Provide the (X, Y) coordinate of the cell's center where the given text is located.  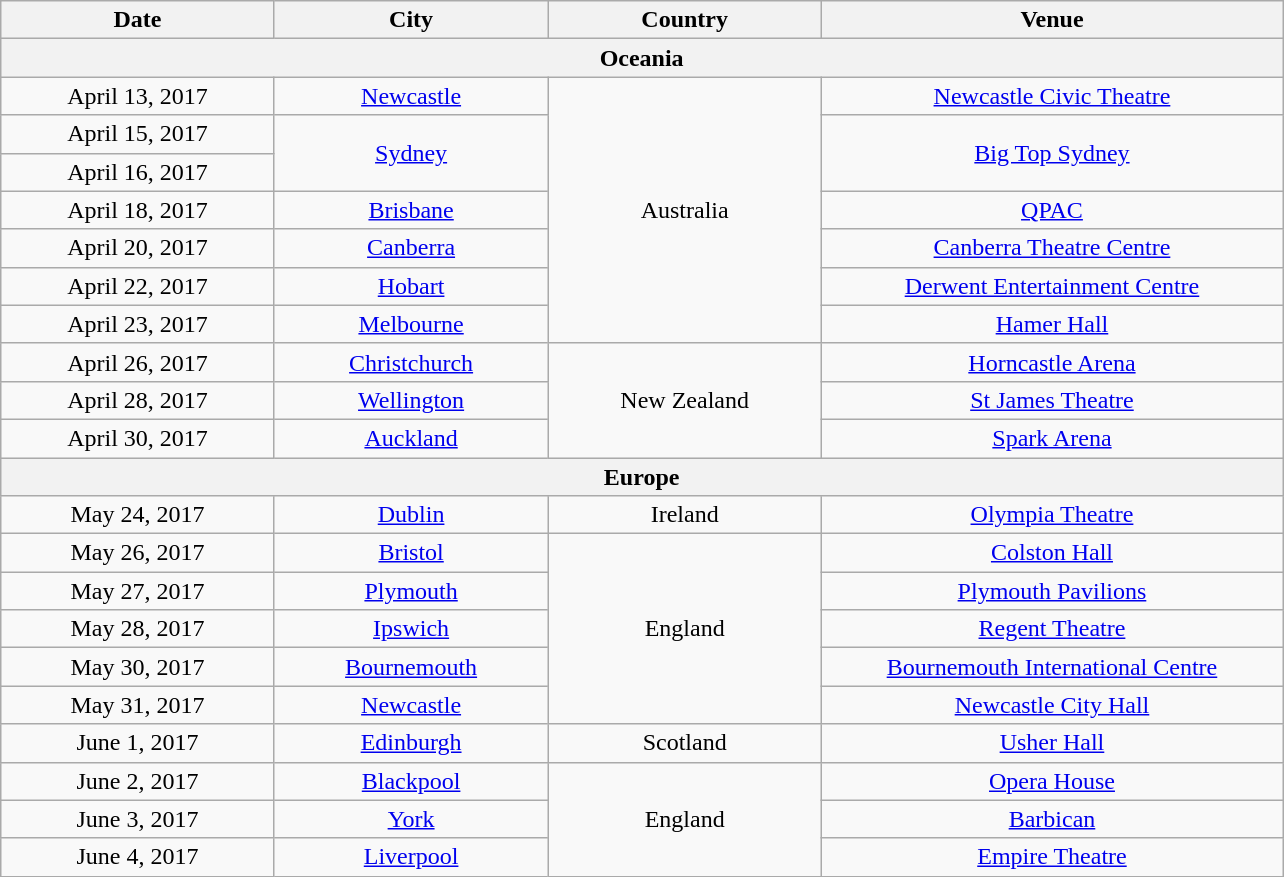
May 26, 2017 (138, 553)
June 2, 2017 (138, 781)
Country (685, 20)
Blackpool (411, 781)
April 20, 2017 (138, 248)
Plymouth (411, 591)
Bristol (411, 553)
April 18, 2017 (138, 210)
April 13, 2017 (138, 96)
Opera House (1052, 781)
Ireland (685, 515)
April 28, 2017 (138, 400)
St James Theatre (1052, 400)
May 30, 2017 (138, 667)
Brisbane (411, 210)
New Zealand (685, 400)
Ipswich (411, 629)
Melbourne (411, 324)
York (411, 819)
Hamer Hall (1052, 324)
May 27, 2017 (138, 591)
Plymouth Pavilions (1052, 591)
Bournemouth (411, 667)
June 1, 2017 (138, 743)
Bournemouth International Centre (1052, 667)
Wellington (411, 400)
Australia (685, 210)
Date (138, 20)
April 22, 2017 (138, 286)
Hobart (411, 286)
Olympia Theatre (1052, 515)
May 24, 2017 (138, 515)
Spark Arena (1052, 438)
June 4, 2017 (138, 857)
Big Top Sydney (1052, 153)
May 31, 2017 (138, 705)
April 30, 2017 (138, 438)
Barbican (1052, 819)
Newcastle City Hall (1052, 705)
April 23, 2017 (138, 324)
Usher Hall (1052, 743)
Scotland (685, 743)
Empire Theatre (1052, 857)
May 28, 2017 (138, 629)
Canberra (411, 248)
QPAC (1052, 210)
Edinburgh (411, 743)
Oceania (642, 58)
Dublin (411, 515)
Liverpool (411, 857)
Newcastle Civic Theatre (1052, 96)
April 16, 2017 (138, 172)
Christchurch (411, 362)
Colston Hall (1052, 553)
Sydney (411, 153)
Venue (1052, 20)
Canberra Theatre Centre (1052, 248)
Horncastle Arena (1052, 362)
April 26, 2017 (138, 362)
April 15, 2017 (138, 134)
June 3, 2017 (138, 819)
Europe (642, 477)
Auckland (411, 438)
City (411, 20)
Regent Theatre (1052, 629)
Derwent Entertainment Centre (1052, 286)
